Determine the [X, Y] coordinate at the center of the cell enclosing the given text.  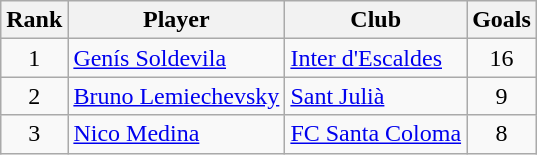
1 [34, 58]
Nico Medina [176, 134]
2 [34, 96]
Sant Julià [376, 96]
8 [502, 134]
16 [502, 58]
3 [34, 134]
9 [502, 96]
Genís Soldevila [176, 58]
Club [376, 20]
Player [176, 20]
FC Santa Coloma [376, 134]
Goals [502, 20]
Rank [34, 20]
Bruno Lemiechevsky [176, 96]
Inter d'Escaldes [376, 58]
